Determine the [x, y] coordinate at the center of the cell enclosing the given text.  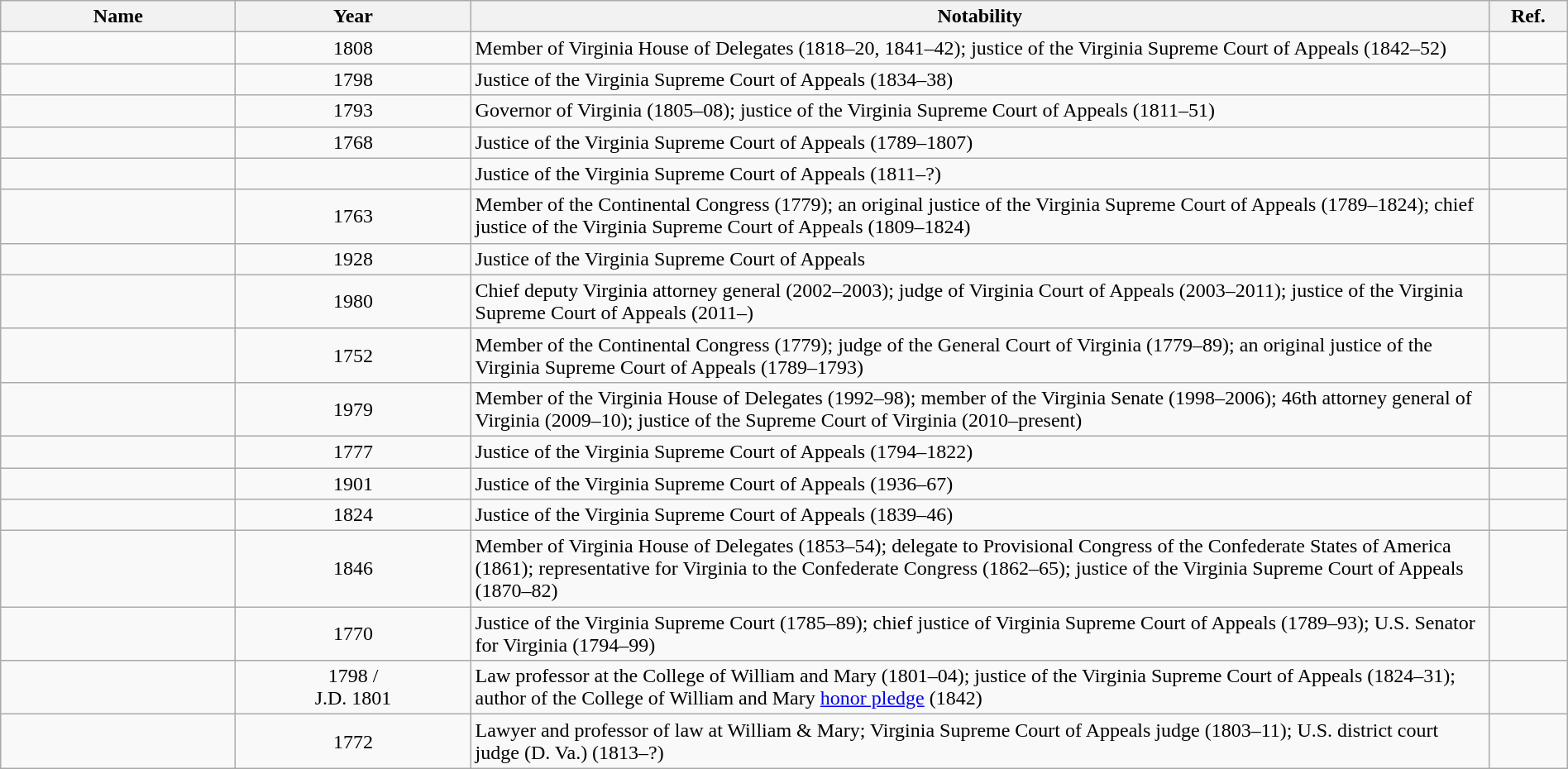
Justice of the Virginia Supreme Court of Appeals (1789–1807) [979, 142]
1768 [353, 142]
1777 [353, 451]
Justice of the Virginia Supreme Court of Appeals [979, 259]
Lawyer and professor of law at William & Mary; Virginia Supreme Court of Appeals judge (1803–11); U.S. district court judge (D. Va.) (1813–?) [979, 741]
1808 [353, 48]
1980 [353, 301]
1770 [353, 633]
1772 [353, 741]
1979 [353, 408]
Notability [979, 17]
1824 [353, 515]
Name [118, 17]
1798 /J.D. 1801 [353, 688]
1846 [353, 569]
Justice of the Virginia Supreme Court of Appeals (1839–46) [979, 515]
1793 [353, 111]
1928 [353, 259]
Justice of the Virginia Supreme Court (1785–89); chief justice of Virginia Supreme Court of Appeals (1789–93); U.S. Senator for Virginia (1794–99) [979, 633]
1798 [353, 79]
Justice of the Virginia Supreme Court of Appeals (1794–1822) [979, 451]
Justice of the Virginia Supreme Court of Appeals (1936–67) [979, 484]
Member of Virginia House of Delegates (1818–20, 1841–42); justice of the Virginia Supreme Court of Appeals (1842–52) [979, 48]
1901 [353, 484]
Year [353, 17]
Justice of the Virginia Supreme Court of Appeals (1811–?) [979, 174]
1763 [353, 217]
Ref. [1528, 17]
Governor of Virginia (1805–08); justice of the Virginia Supreme Court of Appeals (1811–51) [979, 111]
1752 [353, 356]
Justice of the Virginia Supreme Court of Appeals (1834–38) [979, 79]
